Return the [X, Y] coordinate for the center point of the cell that contains the specified text.  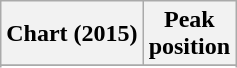
Peakposition [189, 34]
Chart (2015) [72, 34]
